Pinpoint the cell where the given text exists, returning its (x, y) midpoint coordinate. 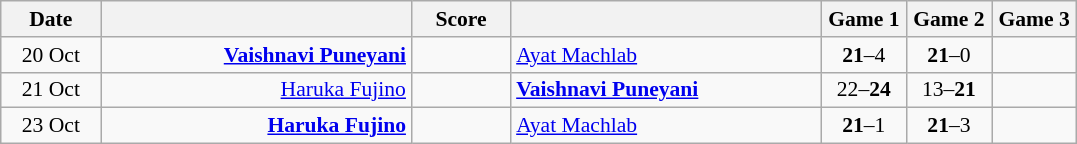
Game 1 (864, 19)
21 Oct (51, 90)
Date (51, 19)
21–3 (948, 126)
13–21 (948, 90)
21–0 (948, 55)
20 Oct (51, 55)
Game 3 (1034, 19)
21–1 (864, 126)
Game 2 (948, 19)
21–4 (864, 55)
Score (461, 19)
22–24 (864, 90)
23 Oct (51, 126)
